Find where the given text appears and provide that cell's center as [x, y] coordinate. 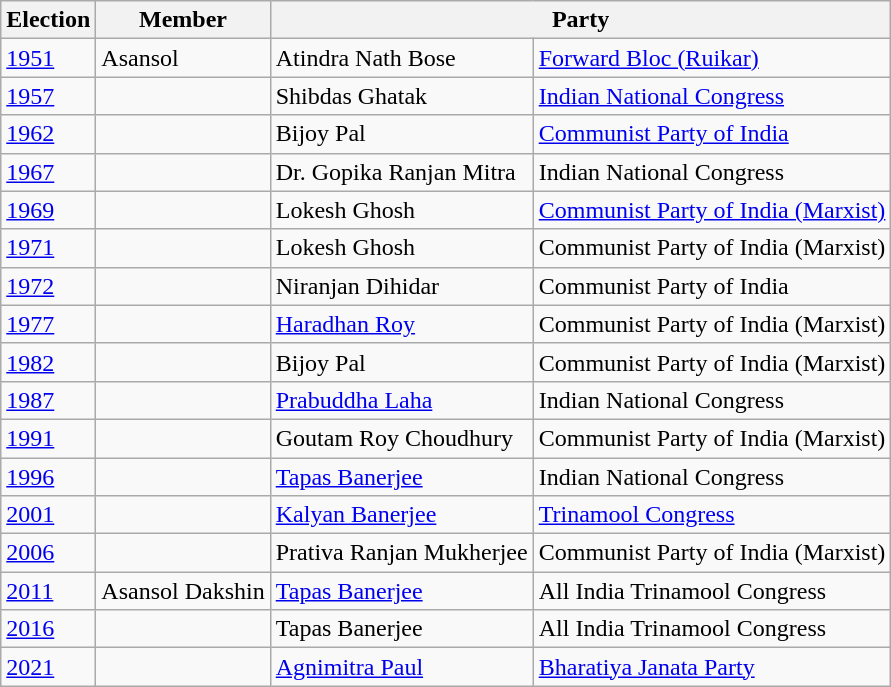
1987 [48, 400]
1977 [48, 324]
1996 [48, 477]
Goutam Roy Choudhury [402, 438]
1971 [48, 248]
Atindra Nath Bose [402, 58]
1982 [48, 362]
Member [183, 20]
Prabuddha Laha [402, 400]
1969 [48, 210]
Trinamool Congress [712, 515]
Election [48, 20]
2011 [48, 591]
1962 [48, 134]
1991 [48, 438]
Agnimitra Paul [402, 667]
Shibdas Ghatak [402, 96]
Prativa Ranjan Mukherjee [402, 553]
Bharatiya Janata Party [712, 667]
Haradhan Roy [402, 324]
Party [580, 20]
1957 [48, 96]
2006 [48, 553]
2021 [48, 667]
Kalyan Banerjee [402, 515]
1972 [48, 286]
2016 [48, 629]
Asansol [183, 58]
Asansol Dakshin [183, 591]
Forward Bloc (Ruikar) [712, 58]
Niranjan Dihidar [402, 286]
1951 [48, 58]
Dr. Gopika Ranjan Mitra [402, 172]
2001 [48, 515]
1967 [48, 172]
